Return the [x, y] coordinate for the center point of the cell that contains the specified text.  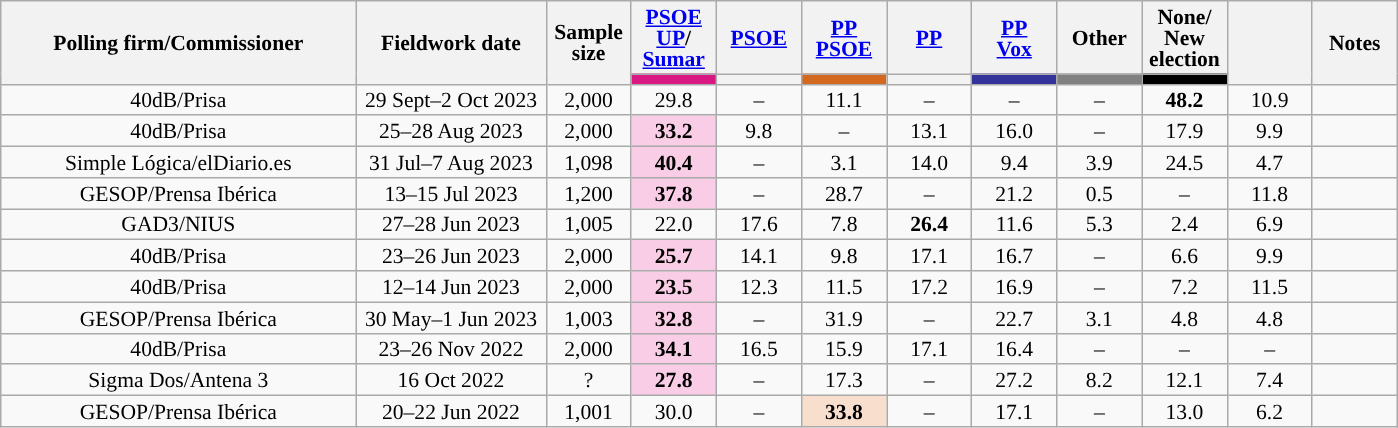
1,200 [588, 194]
16 Oct 2022 [451, 380]
6.9 [1270, 224]
Fieldwork date [451, 42]
30 May–1 Jun 2023 [451, 318]
Sample size [588, 42]
5.3 [1100, 224]
11.6 [1014, 224]
1,005 [588, 224]
6.2 [1270, 412]
29.8 [674, 100]
23–26 Nov 2022 [451, 348]
37.8 [674, 194]
12.1 [1184, 380]
Sigma Dos/Antena 3 [178, 380]
22.0 [674, 224]
17.9 [1184, 132]
0.5 [1100, 194]
13–15 Jul 2023 [451, 194]
PSOEUP/Sumar [674, 38]
GAD3/NIUS [178, 224]
29 Sept–2 Oct 2023 [451, 100]
28.7 [844, 194]
15.9 [844, 348]
17.6 [758, 224]
14.0 [928, 162]
? [588, 380]
23–26 Jun 2023 [451, 256]
16.4 [1014, 348]
27.8 [674, 380]
30.0 [674, 412]
40.4 [674, 162]
4.7 [1270, 162]
17.3 [844, 380]
16.9 [1014, 286]
8.2 [1100, 380]
32.8 [674, 318]
12–14 Jun 2023 [451, 286]
27.2 [1014, 380]
22.7 [1014, 318]
23.5 [674, 286]
16.0 [1014, 132]
7.4 [1270, 380]
20–22 Jun 2022 [451, 412]
25–28 Aug 2023 [451, 132]
10.9 [1270, 100]
7.2 [1184, 286]
Simple Lógica/elDiario.es [178, 162]
Notes [1354, 42]
6.6 [1184, 256]
1,001 [588, 412]
13.1 [928, 132]
21.2 [1014, 194]
27–28 Jun 2023 [451, 224]
11.8 [1270, 194]
34.1 [674, 348]
26.4 [928, 224]
33.8 [844, 412]
9.4 [1014, 162]
PP [928, 38]
31 Jul–7 Aug 2023 [451, 162]
3.9 [1100, 162]
17.2 [928, 286]
48.2 [1184, 100]
Other [1100, 38]
7.8 [844, 224]
25.7 [674, 256]
None/New election [1184, 38]
PSOE [758, 38]
16.5 [758, 348]
PPVox [1014, 38]
Polling firm/Commissioner [178, 42]
33.2 [674, 132]
24.5 [1184, 162]
1,098 [588, 162]
13.0 [1184, 412]
16.7 [1014, 256]
11.1 [844, 100]
31.9 [844, 318]
2.4 [1184, 224]
14.1 [758, 256]
12.3 [758, 286]
PPPSOE [844, 38]
1,003 [588, 318]
